Identify which cell holds the provided text, then report its (X, Y) central coordinate. 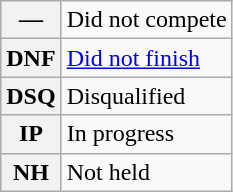
IP (31, 134)
— (31, 20)
NH (31, 172)
Did not compete (146, 20)
Did not finish (146, 58)
DNF (31, 58)
In progress (146, 134)
Not held (146, 172)
DSQ (31, 96)
Disqualified (146, 96)
